Provide the [X, Y] coordinate of the cell's center where the given text is located.  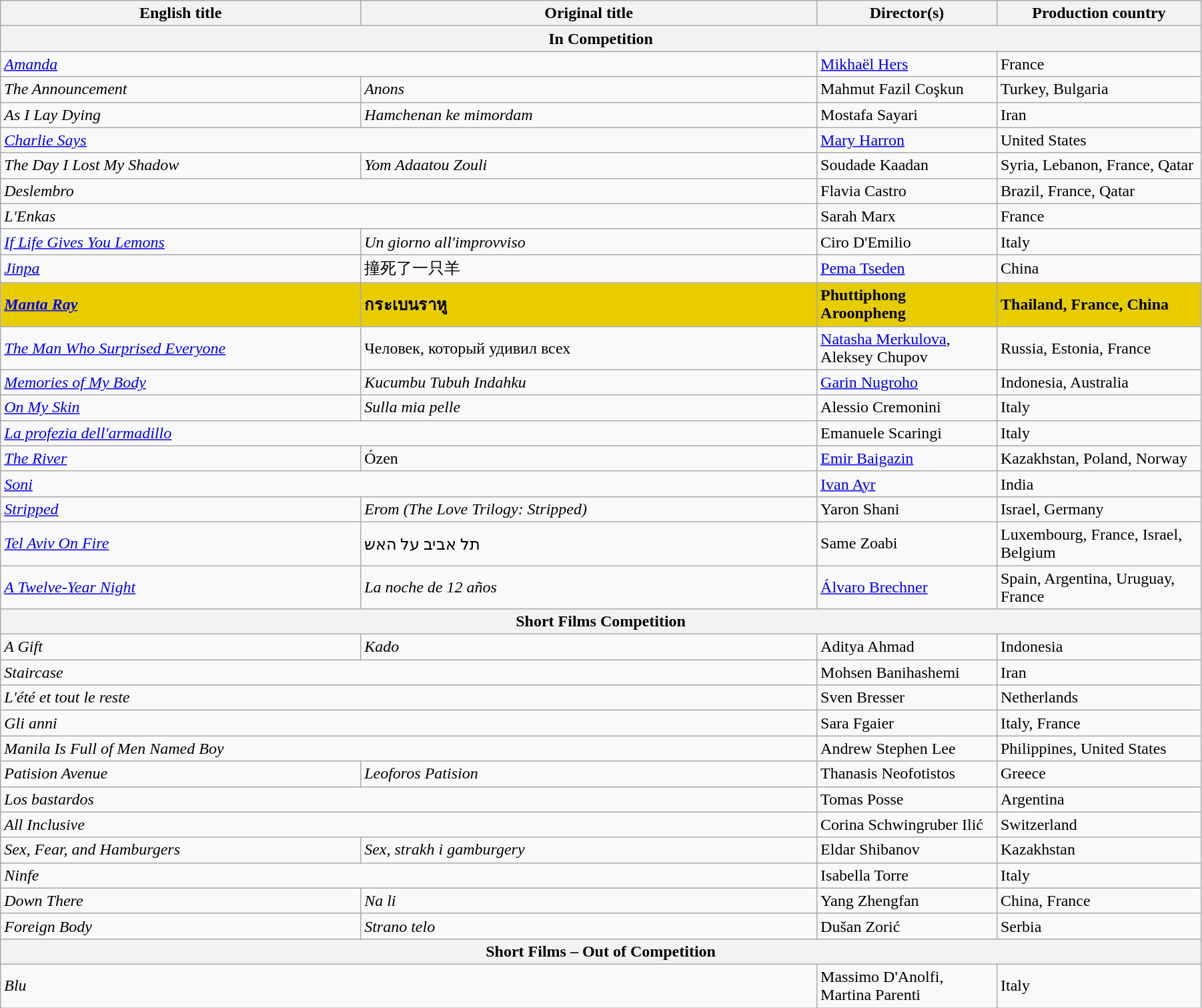
Yaron Shani [907, 509]
Same Zoabi [907, 543]
Thanasis Neofotistos [907, 774]
Na li [589, 901]
Yang Zhengfan [907, 901]
Blu [409, 986]
On My Skin [181, 408]
Deslembro [409, 191]
Mahmut Fazil Coşkun [907, 89]
Flavia Castro [907, 191]
Corina Schwingruber Ilić [907, 825]
The Man Who Surprised Everyone [181, 348]
Sara Fgaier [907, 723]
Luxembourg, France, Israel, Belgium [1099, 543]
Kazakhstan, Poland, Norway [1099, 458]
English title [181, 13]
Manila Is Full of Men Named Boy [409, 748]
Kazakhstan [1099, 850]
India [1099, 484]
Brazil, France, Qatar [1099, 191]
Down There [181, 901]
Soudade Kaadan [907, 165]
L'Enkas [409, 216]
All Inclusive [409, 825]
Hamchenan ke mimordam [589, 115]
Syria, Lebanon, France, Qatar [1099, 165]
The Day I Lost My Shadow [181, 165]
Emir Baigazin [907, 458]
Pema Tseden [907, 268]
Emanuele Scaringi [907, 433]
Strano telo [589, 926]
Mohsen Banihashemi [907, 672]
Gli anni [409, 723]
The River [181, 458]
Eldar Shibanov [907, 850]
A Twelve-Year Night [181, 587]
Massimo D'Anolfi, Martina Parenti [907, 986]
Ózen [589, 458]
Anons [589, 89]
Erom (The Love Trilogy: Stripped) [589, 509]
A Gift [181, 647]
Manta Ray [181, 304]
Switzerland [1099, 825]
Turkey, Bulgaria [1099, 89]
תל אביב על האש [589, 543]
กระเบนราหู [589, 304]
Yom Adaatou Zouli [589, 165]
Director(s) [907, 13]
Человек, который удивил всех [589, 348]
As I Lay Dying [181, 115]
Foreign Body [181, 926]
Ivan Ayr [907, 484]
Sex, strakh i gamburgery [589, 850]
The Announcement [181, 89]
L'été et tout le reste [409, 698]
Isabella Torre [907, 875]
La noche de 12 años [589, 587]
Garin Nugroho [907, 382]
Kucumbu Tubuh Indahku [589, 382]
Patision Avenue [181, 774]
Ciro D'Emilio [907, 241]
Netherlands [1099, 698]
Natasha Merkulova, Aleksey Chupov [907, 348]
Israel, Germany [1099, 509]
Los bastardos [409, 799]
Un giorno all'improvviso [589, 241]
Russia, Estonia, France [1099, 348]
Ninfe [409, 875]
Stripped [181, 509]
Aditya Ahmad [907, 647]
If Life Gives You Lemons [181, 241]
Italy, France [1099, 723]
Memories of My Body [181, 382]
Short Films – Out of Competition [601, 951]
In Competition [601, 39]
Short Films Competition [601, 622]
Phuttiphong Aroonpheng [907, 304]
Mostafa Sayari [907, 115]
Spain, Argentina, Uruguay, France [1099, 587]
Staircase [409, 672]
Sarah Marx [907, 216]
Sulla mia pelle [589, 408]
Jinpa [181, 268]
Production country [1099, 13]
Thailand, France, China [1099, 304]
La profezia dell'armadillo [409, 433]
Mary Harron [907, 140]
Tomas Posse [907, 799]
Indonesia [1099, 647]
撞死了一只羊 [589, 268]
Alessio Cremonini [907, 408]
Amanda [409, 64]
Serbia [1099, 926]
Charlie Says [409, 140]
Dušan Zorić [907, 926]
Philippines, United States [1099, 748]
Leoforos Patision [589, 774]
Álvaro Brechner [907, 587]
China [1099, 268]
United States [1099, 140]
Kado [589, 647]
Mikhaël Hers [907, 64]
Original title [589, 13]
Indonesia, Australia [1099, 382]
Greece [1099, 774]
Sven Bresser [907, 698]
Sex, Fear, and Hamburgers [181, 850]
China, France [1099, 901]
Tel Aviv On Fire [181, 543]
Andrew Stephen Lee [907, 748]
Argentina [1099, 799]
Soni [409, 484]
